Provide the [X, Y] coordinate of the cell's center where the given text is located.  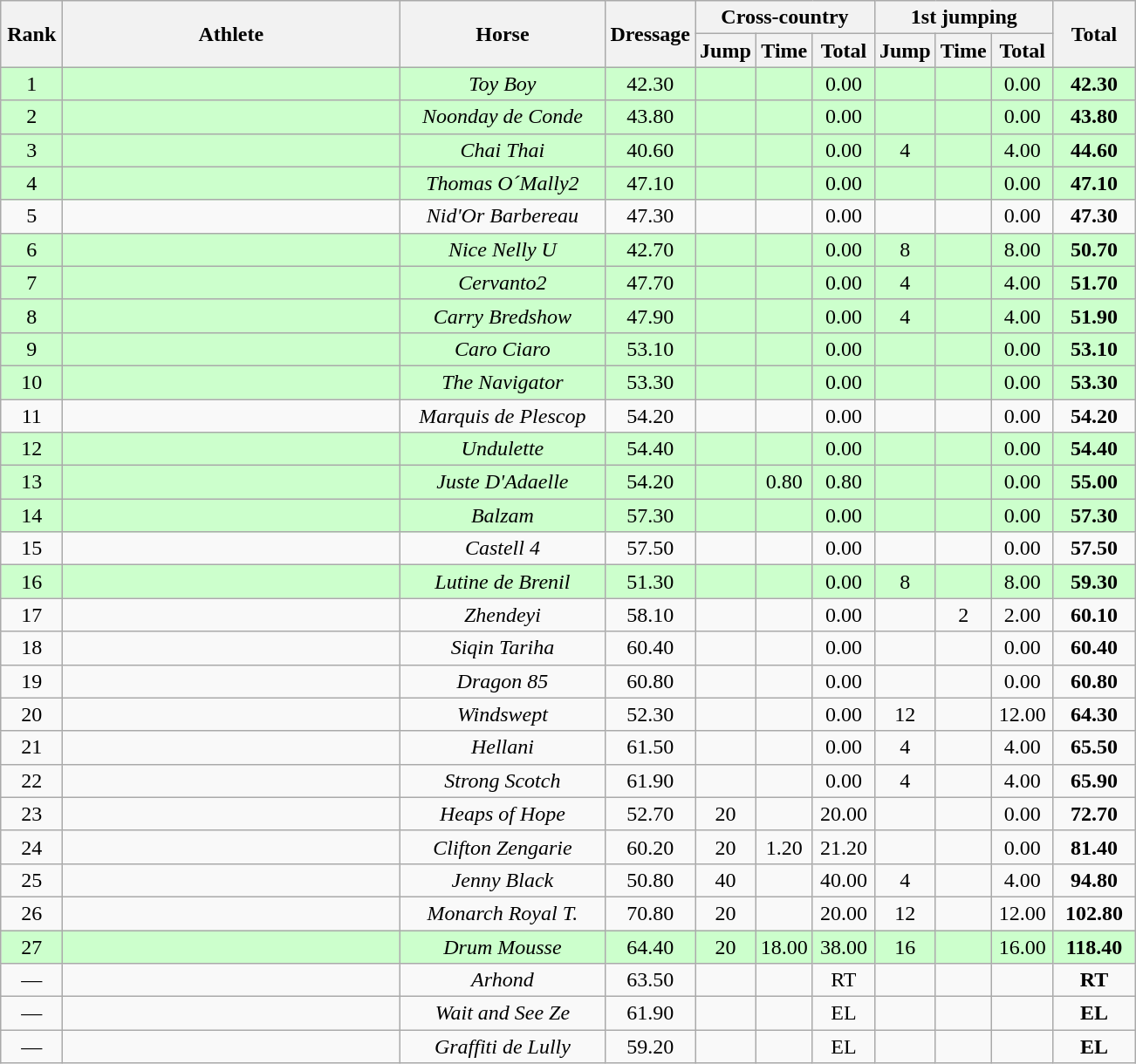
Cross-country [785, 17]
27 [31, 946]
63.50 [651, 980]
50.70 [1094, 249]
13 [31, 482]
1 [31, 84]
11 [31, 416]
Thomas O´Mally2 [503, 183]
17 [31, 615]
Clifton Zengarie [503, 847]
Drum Mousse [503, 946]
Marquis de Plescop [503, 416]
59.20 [651, 1047]
Heaps of Hope [503, 814]
72.70 [1094, 814]
47.90 [651, 316]
64.30 [1094, 714]
94.80 [1094, 880]
26 [31, 913]
60.10 [1094, 615]
Carry Bredshow [503, 316]
Jenny Black [503, 880]
18 [31, 648]
Cervanto2 [503, 283]
44.60 [1094, 150]
51.90 [1094, 316]
19 [31, 681]
Strong Scotch [503, 781]
Rank [31, 34]
7 [31, 283]
42.70 [651, 249]
24 [31, 847]
58.10 [651, 615]
21 [31, 747]
Hellani [503, 747]
Nid'Or Barbereau [503, 216]
Windswept [503, 714]
15 [31, 549]
Monarch Royal T. [503, 913]
40.00 [843, 880]
50.80 [651, 880]
70.80 [651, 913]
1.20 [784, 847]
6 [31, 249]
118.40 [1094, 946]
Juste D'Adaelle [503, 482]
51.30 [651, 582]
Castell 4 [503, 549]
51.70 [1094, 283]
40 [726, 880]
Zhendeyi [503, 615]
Undulette [503, 449]
22 [31, 781]
65.50 [1094, 747]
18.00 [784, 946]
52.70 [651, 814]
23 [31, 814]
3 [31, 150]
Wait and See Ze [503, 1013]
65.90 [1094, 781]
Siqin Tariha [503, 648]
61.50 [651, 747]
60.20 [651, 847]
9 [31, 349]
Dragon 85 [503, 681]
25 [31, 880]
14 [31, 515]
38.00 [843, 946]
Noonday de Conde [503, 117]
Toy Boy [503, 84]
21.20 [843, 847]
52.30 [651, 714]
40.60 [651, 150]
Graffiti de Lully [503, 1047]
10 [31, 382]
Nice Nelly U [503, 249]
Caro Ciaro [503, 349]
Dressage [651, 34]
5 [31, 216]
Horse [503, 34]
81.40 [1094, 847]
102.80 [1094, 913]
Balzam [503, 515]
Lutine de Brenil [503, 582]
55.00 [1094, 482]
59.30 [1094, 582]
16.00 [1023, 946]
1st jumping [963, 17]
2.00 [1023, 615]
Arhond [503, 980]
Chai Thai [503, 150]
47.70 [651, 283]
The Navigator [503, 382]
Athlete [231, 34]
64.40 [651, 946]
